Find where the given text appears and provide that cell's center as (x, y) coordinate. 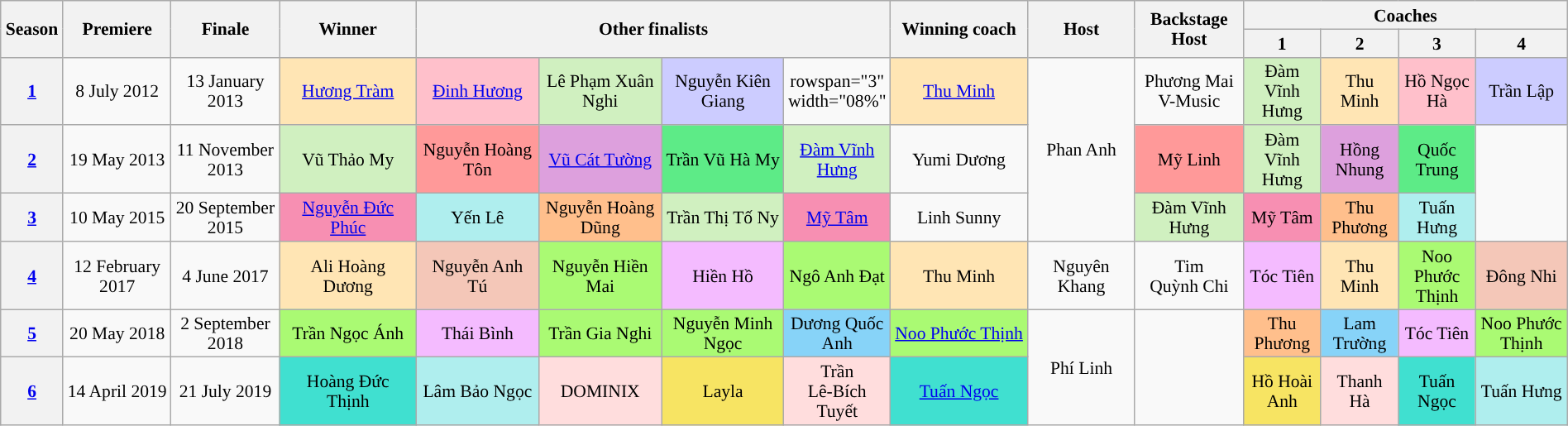
Hương Tràm (348, 91)
Phí Linh (1082, 367)
Premiere (117, 29)
Đinh Hương (478, 91)
Other finalists (653, 29)
Vũ Thảo My (348, 160)
5 (32, 333)
8 July 2012 (117, 91)
Dương Quốc Anh (837, 333)
Season (32, 29)
Hồng Nhung (1360, 160)
Trần Vũ Hà My (723, 160)
12 February 2017 (117, 275)
Nguyễn Hiền Mai (600, 275)
Quốc Trung (1437, 160)
Lâm Bảo Ngọc (478, 391)
Nguyễn Hoàng Tôn (478, 160)
20 May 2018 (117, 333)
10 May 2015 (117, 218)
Trần Lê-Bích Tuyết (837, 391)
Winning coach (959, 29)
Vũ Cát Tường (600, 160)
Phương MaiV-Music (1189, 91)
Lê Phạm Xuân Nghi (600, 91)
Trần Lập (1522, 91)
Hoàng Đức Thịnh (348, 391)
Nguyễn Hoàng Dũng (600, 218)
TimQuỳnh Chi (1189, 275)
Backstage Host (1189, 29)
13 January 2013 (225, 91)
Mỹ Linh (1189, 160)
Ali Hoàng Dương (348, 275)
Trần Thị Tố Ny (723, 218)
Ngô Anh Đạt (837, 275)
Phan Anh (1082, 149)
Thái Bình (478, 333)
Nguyễn Đức Phúc (348, 218)
Nguyễn Kiên Giang (723, 91)
21 July 2019 (225, 391)
Nguyễn Minh Ngọc (723, 333)
Yến Lê (478, 218)
11 November 2013 (225, 160)
Hồ Hoài Anh (1282, 391)
Nguyễn Anh Tú (478, 275)
Yumi Dương (959, 160)
Trần Gia Nghi (600, 333)
Winner (348, 29)
4 June 2017 (225, 275)
Nguyên Khang (1082, 275)
DOMINIX (600, 391)
20 September 2015 (225, 218)
14 April 2019 (117, 391)
2 September 2018 (225, 333)
19 May 2013 (117, 160)
Đông Nhi (1522, 275)
Layla (723, 391)
Hồ Ngọc Hà (1437, 91)
rowspan="3" width="08%" (837, 91)
Thanh Hà (1360, 391)
Host (1082, 29)
6 (32, 391)
Finale (225, 29)
Coaches (1405, 15)
Linh Sunny (959, 218)
Trần Ngọc Ánh (348, 333)
Hiền Hồ (723, 275)
Lam Trường (1360, 333)
